Pinpoint the cell where the given text exists, returning its (x, y) midpoint coordinate. 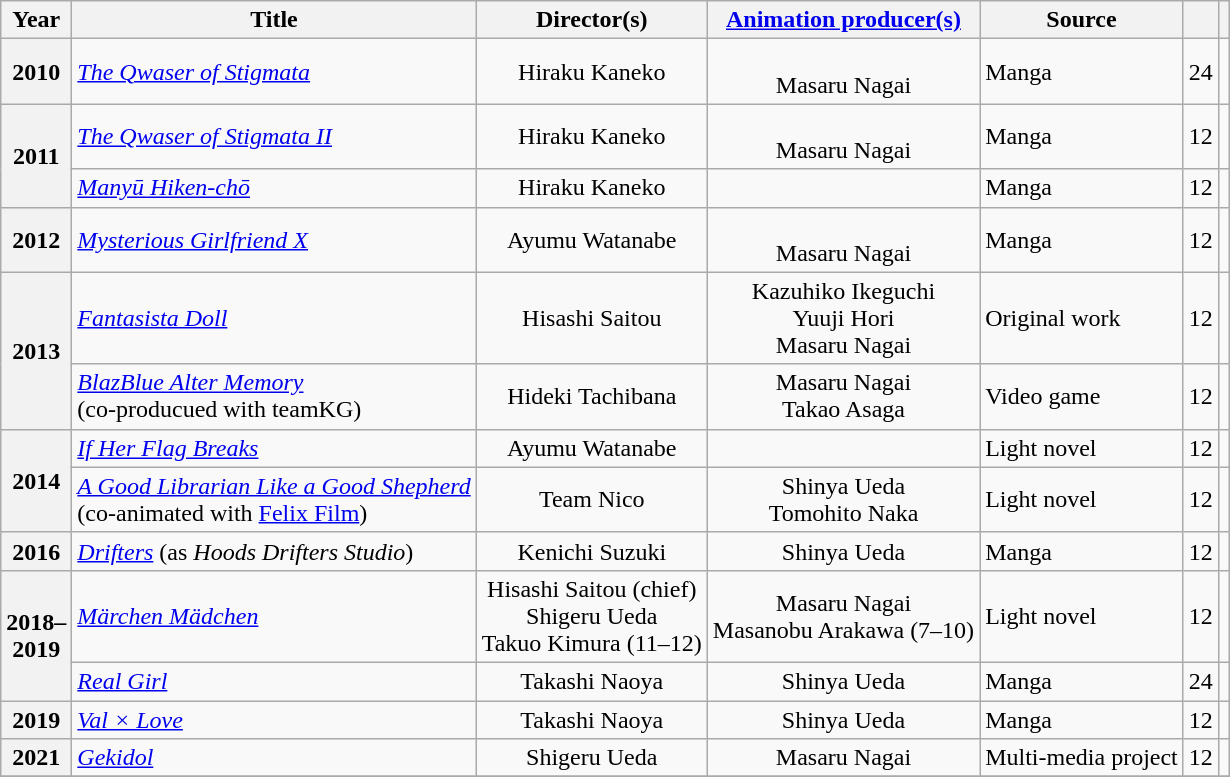
2021 (36, 758)
Kenichi Suzuki (592, 551)
Manyū Hiken-chō (274, 188)
Fantasista Doll (274, 318)
Multi-media project (1082, 758)
Hideki Tachibana (592, 396)
Video game (1082, 396)
The Qwaser of Stigmata II (274, 136)
Title (274, 20)
2016 (36, 551)
Hisashi Saitou (chief)Shigeru UedaTakuo Kimura (11–12) (592, 616)
If Her Flag Breaks (274, 448)
Drifters (as Hoods Drifters Studio) (274, 551)
Real Girl (274, 681)
Hisashi Saitou (592, 318)
Animation producer(s) (843, 20)
Mysterious Girlfriend X (274, 240)
Masaru NagaiTakao Asaga (843, 396)
The Qwaser of Stigmata (274, 72)
Original work (1082, 318)
Masaru NagaiMasanobu Arakawa (7–10) (843, 616)
Gekidol (274, 758)
Team Nico (592, 500)
Director(s) (592, 20)
2018–2019 (36, 635)
2019 (36, 719)
2010 (36, 72)
Val × Love (274, 719)
2013 (36, 350)
Kazuhiko IkeguchiYuuji HoriMasaru Nagai (843, 318)
2012 (36, 240)
2011 (36, 156)
BlazBlue Alter Memory(co-producued with teamKG) (274, 396)
Year (36, 20)
Märchen Mädchen (274, 616)
Shigeru Ueda (592, 758)
Shinya UedaTomohito Naka (843, 500)
2014 (36, 480)
Source (1082, 20)
A Good Librarian Like a Good Shepherd(co-animated with Felix Film) (274, 500)
